Capture the cell that displays the provided text and extract its (X, Y) central coordinate. 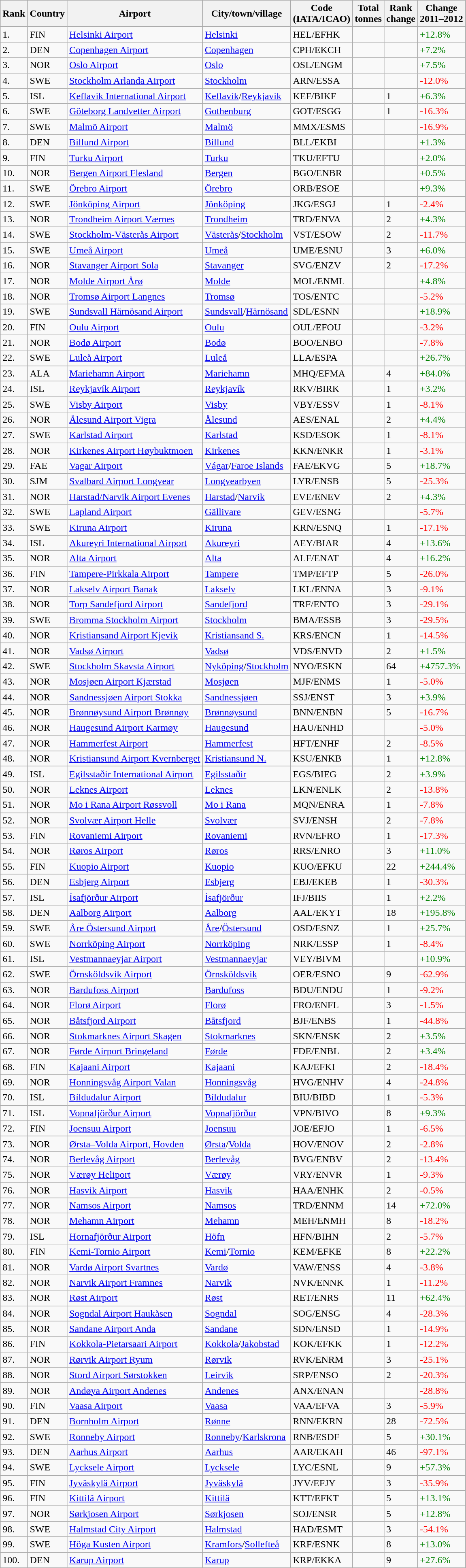
-6.5% (442, 1128)
Change2011–2012 (442, 14)
Andøya Airport Andenes (135, 1390)
Jyväskylä (247, 1483)
74. (14, 1159)
Kristiansund N. (247, 759)
88. (14, 1375)
-14.5% (442, 635)
Egilsstaðir International Airport (135, 774)
LKN/ENLK (321, 789)
Ørsta–Volda Airport, Hovden (135, 1144)
AES/ENAL (321, 419)
83. (14, 1298)
Kokkola-Pietarsaari Airport (135, 1344)
19. (14, 312)
Aalborg Airport (135, 913)
Vadsø (247, 651)
BVG/ENBV (321, 1159)
+7.2% (442, 50)
Visby Airport (135, 404)
GEV/ESNG (321, 512)
34. (14, 543)
Aarhus (247, 1452)
-1.5% (442, 1005)
VAA/EFVA (321, 1406)
AAL/EKYT (321, 913)
Karlstad Airport (135, 435)
Alta (247, 558)
22. (14, 358)
6. (14, 111)
Stockholm-Västerås Airport (135, 235)
VBY/ESSV (321, 404)
-3.8% (442, 1267)
Kajaani Airport (135, 1067)
KKN/ENKR (321, 451)
-29.5% (442, 620)
SJM (47, 481)
43. (14, 681)
77. (14, 1206)
MEH/ENMH (321, 1221)
Røros Airport (135, 851)
-30.3% (442, 882)
Bromma Stockholm Airport (135, 620)
Honningsvåg Airport Valan (135, 1082)
67. (14, 1051)
EVE/ENEV (321, 497)
56. (14, 882)
Vestmannaeyjar Airport (135, 959)
-0.5% (442, 1190)
Billund (247, 142)
JOE/EFJO (321, 1128)
Svolvær Airport Helle (135, 820)
Vaasa (247, 1406)
+25.7% (442, 928)
-35.9% (442, 1483)
Stavanger (247, 266)
Kemi/Tornio (247, 1252)
93. (14, 1452)
-17.2% (442, 266)
Esbjerg (247, 882)
Reykjavík Airport (135, 389)
Reykjavík (247, 389)
39. (14, 620)
Airport (135, 14)
Bodø (247, 343)
EBJ/EKEB (321, 882)
-17.1% (442, 528)
Lakselv Airport Banak (135, 589)
BDU/ENDU (321, 990)
Hammerfest Airport (135, 743)
Ronneby/Karlskrona (247, 1437)
-9.3% (442, 1174)
Vopnafjörður Airport (135, 1113)
Narvik (247, 1283)
RKV/BIRK (321, 389)
IFJ/BIIS (321, 897)
SDL/ESNN (321, 312)
VDS/ENVD (321, 651)
Rovaniemi (247, 836)
Tromsø Airport Langnes (135, 296)
KSU/ENKB (321, 759)
Örnsköldsvik Airport (135, 974)
Bíldudalur Airport (135, 1098)
-16.3% (442, 111)
68. (14, 1067)
CPH/EKCH (321, 50)
Førde Airport Bringeland (135, 1051)
-16.7% (442, 713)
+26.7% (442, 358)
36. (14, 574)
Kajaani (247, 1067)
Turku Airport (135, 157)
51. (14, 805)
Ålesund Airport Vigra (135, 419)
-25.1% (442, 1360)
+4.8% (442, 281)
Bodø Airport (135, 343)
14. (14, 235)
Sørkjosen (247, 1514)
44. (14, 697)
Mehamn (247, 1221)
HAA/ENHK (321, 1190)
BGO/ENBR (321, 173)
Rørvik Airport Ryum (135, 1360)
Mosjøen Airport Kjærstad (135, 681)
ALA (47, 373)
BOO/ENBO (321, 343)
7. (14, 127)
ANX/ENAN (321, 1390)
Honningsvåg (247, 1082)
Leknes Airport (135, 789)
Egilsstaðir (247, 774)
Helsinki Airport (135, 34)
-12.2% (442, 1344)
+1.3% (442, 142)
Kristiansund Airport Kvernberget (135, 759)
76. (14, 1190)
Torp Sandefjord Airport (135, 604)
-2.4% (442, 204)
Keflavík International Airport (135, 96)
Sandane Airport Anda (135, 1329)
LKL/ENNA (321, 589)
82. (14, 1283)
Tromsø (247, 296)
37. (14, 589)
Örebro Airport (135, 188)
Berlevåg Airport (135, 1159)
Akureyri (247, 543)
Copenhagen (247, 50)
HFN/BIHN (321, 1236)
100. (14, 1560)
84. (14, 1313)
Halmstad City Airport (135, 1529)
21. (14, 343)
Ålesund (247, 419)
+11.0% (442, 851)
-18.2% (442, 1221)
Kemi-Tornio Airport (135, 1252)
Rørvik (247, 1360)
+3.5% (442, 1036)
13. (14, 219)
GOT/ESGG (321, 111)
Joensuu (247, 1128)
Mariehamn Airport (135, 373)
VRY/ENVR (321, 1174)
SKN/ENSK (321, 1036)
Kittilä Airport (135, 1498)
+2.2% (442, 897)
66. (14, 1036)
FAE/EKVG (321, 466)
-24.8% (442, 1082)
LYC/ESNL (321, 1468)
Totaltonnes (368, 14)
Hornafjörður Airport (135, 1236)
Bardufoss (247, 990)
FAE (47, 466)
FDE/ENBL (321, 1051)
LYR/ENSB (321, 481)
Røst Airport (135, 1298)
+195.8% (442, 913)
Göteborg Landvetter Airport (135, 111)
29. (14, 466)
57. (14, 897)
TMP/EFTP (321, 574)
Sandnessjøen Airport Stokka (135, 697)
RNB/ESDF (321, 1437)
Aalborg (247, 913)
Ronneby Airport (135, 1437)
17. (14, 281)
Stockholm Skavsta Airport (135, 666)
VAW/ENSS (321, 1267)
60. (14, 944)
Lapland Airport (135, 512)
78. (14, 1221)
Sogndal (247, 1313)
70. (14, 1098)
KRS/ENCN (321, 635)
-20.3% (442, 1375)
SOG/ENSG (321, 1313)
RNN/EKRN (321, 1421)
TRD/ENNM (321, 1206)
HOV/ENOV (321, 1144)
Norrköping (247, 944)
ORB/ESOE (321, 188)
BJF/ENBS (321, 1021)
+6.0% (442, 250)
75. (14, 1174)
Brønnøysund (247, 713)
-25.3% (442, 481)
Florø (247, 1005)
RVK/ENRM (321, 1360)
Sandane (247, 1329)
Joensuu Airport (135, 1128)
-62.9% (442, 974)
KEM/EFKE (321, 1252)
Båtsfjord Airport (135, 1021)
90. (14, 1406)
40. (14, 635)
25. (14, 404)
Vardø (247, 1267)
UME/ESNU (321, 250)
Lycksele Airport (135, 1468)
99. (14, 1545)
80. (14, 1252)
Höfn (247, 1236)
KEF/BIKF (321, 96)
Vaasa Airport (135, 1406)
Sandnessjøen (247, 697)
15. (14, 250)
Ørsta/Volda (247, 1144)
Vopnafjörður (247, 1113)
MJF/ENMS (321, 681)
28 (401, 1421)
+4757.3% (442, 666)
69. (14, 1082)
KRN/ESNQ (321, 528)
+4.4% (442, 419)
-12.0% (442, 81)
+72.0% (442, 1206)
RVN/EFRO (321, 836)
Vestmannaeyjar (247, 959)
Kramfors/Sollefteå (247, 1545)
Kittilä (247, 1498)
95. (14, 1483)
-9.1% (442, 589)
+16.2% (442, 558)
HEL/EFHK (321, 34)
Longyearbyen (247, 481)
-13.8% (442, 789)
Akureyri International Airport (135, 543)
64 (401, 666)
Västerås/Stockholm (247, 235)
+13.0% (442, 1545)
Luleå (247, 358)
65. (14, 1021)
Helsinki (247, 34)
Höga Kusten Airport (135, 1545)
+13.1% (442, 1498)
Molde (247, 281)
Gothenburg (247, 111)
+2.0% (442, 157)
+22.2% (442, 1252)
HAD/ESMT (321, 1529)
-18.4% (442, 1067)
EGS/BIEG (321, 774)
KSD/ESOK (321, 435)
41. (14, 651)
Røros (247, 851)
+3.4% (442, 1051)
35. (14, 558)
Lakselv (247, 589)
-14.9% (442, 1329)
30. (14, 481)
KAJ/EFKI (321, 1067)
+57.3% (442, 1468)
Mo i Rana (247, 805)
Jönköping Airport (135, 204)
50. (14, 789)
14 (401, 1206)
Haugesund Airport Karmøy (135, 728)
+7.5% (442, 65)
NYO/ESKN (321, 666)
Sørkjosen Airport (135, 1514)
Luleå Airport (135, 358)
Bergen Airport Flesland (135, 173)
MQN/ENRA (321, 805)
Molde Airport Årø (135, 281)
73. (14, 1144)
Trondheim Airport Værnes (135, 219)
Kuopio (247, 866)
VST/ESOW (321, 235)
52. (14, 820)
+244.4% (442, 866)
Rank (14, 14)
16. (14, 266)
Bíldudalur (247, 1098)
Kiruna (247, 528)
48. (14, 759)
BLL/EKBI (321, 142)
87. (14, 1360)
TOS/ENTC (321, 296)
Åre/Östersund (247, 928)
62. (14, 974)
Ísafjörður (247, 897)
-17.3% (442, 836)
23. (14, 373)
Mariehamn (247, 373)
-9.2% (442, 990)
4. (14, 81)
TRD/ENVA (321, 219)
18 (401, 913)
JYV/EFJY (321, 1483)
Narvik Airport Framnes (135, 1283)
HVG/ENHV (321, 1082)
Keflavík/Reykjavík (247, 96)
Karup Airport (135, 1560)
-8.4% (442, 944)
-26.0% (442, 574)
79. (14, 1236)
Stockholm Arlanda Airport (135, 81)
Malmö (247, 127)
Namsos Airport (135, 1206)
Kiruna Airport (135, 528)
FRO/ENFL (321, 1005)
Røst (247, 1298)
Tampere (247, 574)
Svolvær (247, 820)
OER/ESNO (321, 974)
-28.8% (442, 1390)
Oslo Airport (135, 65)
Kristiansand S. (247, 635)
RET/ENRS (321, 1298)
Andenes (247, 1390)
KOK/EFKK (321, 1344)
Aarhus Airport (135, 1452)
HFT/ENHF (321, 743)
9. (14, 157)
ARN/ESSA (321, 81)
27. (14, 435)
Kokkola/Jakobstad (247, 1344)
BNN/ENBN (321, 713)
55. (14, 866)
Copenhagen Airport (135, 50)
2. (14, 50)
Sundsvall/Härnösand (247, 312)
98. (14, 1529)
SDN/ENSD (321, 1329)
24. (14, 389)
91. (14, 1421)
HAU/ENHD (321, 728)
5. (14, 96)
53. (14, 836)
Hammerfest (247, 743)
-5.2% (442, 296)
Haugesund (247, 728)
Lycksele (247, 1468)
8. (14, 142)
City/town/village (247, 14)
+10.9% (442, 959)
Visby (247, 404)
94. (14, 1468)
Kirkenes Airport Høybuktmoen (135, 451)
Oulu (247, 327)
SOJ/ENSR (321, 1514)
Kirkenes (247, 451)
59. (14, 928)
Værøy (247, 1174)
-8.5% (442, 743)
96. (14, 1498)
Namsos (247, 1206)
47. (14, 743)
Oulu Airport (135, 327)
Billund Airport (135, 142)
MHQ/EFMA (321, 373)
Rønne (247, 1421)
SSJ/ENST (321, 697)
46 (401, 1452)
22 (401, 866)
Hasvik Airport (135, 1190)
Vardø Airport Svartnes (135, 1267)
TRF/ENTO (321, 604)
+30.1% (442, 1437)
Örnsköldsvik (247, 974)
Tampere-Pirkkala Airport (135, 574)
RRS/ENRO (321, 851)
Örebro (247, 188)
KTT/EFKT (321, 1498)
+27.6% (442, 1560)
Karlstad (247, 435)
Kuopio Airport (135, 866)
32. (14, 512)
SVJ/ENSH (321, 820)
+0.5% (442, 173)
Sandefjord (247, 604)
58. (14, 913)
33. (14, 528)
42. (14, 666)
Bornholm Airport (135, 1421)
28. (14, 451)
Hasvik (247, 1190)
Trondheim (247, 219)
BMA/ESSB (321, 620)
+18.7% (442, 466)
NRK/ESSP (321, 944)
-29.1% (442, 604)
31. (14, 497)
46. (14, 728)
Bardufoss Airport (135, 990)
-54.1% (442, 1529)
Esbjerg Airport (135, 882)
Stokmarknes Airport Skagen (135, 1036)
+18.9% (442, 312)
-44.8% (442, 1021)
64. (14, 1005)
86. (14, 1344)
Mehamn Airport (135, 1221)
KUO/EFKU (321, 866)
-2.8% (442, 1144)
-3.1% (442, 451)
54. (14, 851)
Værøy Heliport (135, 1174)
Rovaniemi Airport (135, 836)
Norrköping Airport (135, 944)
Vadsø Airport (135, 651)
Karup (247, 1560)
KRP/EKKA (321, 1560)
+62.4% (442, 1298)
KRF/ESNK (321, 1545)
Svalbard Airport Longyear (135, 481)
Førde (247, 1051)
Åre Östersund Airport (135, 928)
10. (14, 173)
Gällivare (247, 512)
-13.4% (442, 1159)
92. (14, 1437)
38. (14, 604)
SVG/ENZV (321, 266)
Ísafjörður Airport (135, 897)
1. (14, 34)
-11.7% (442, 235)
63. (14, 990)
+13.6% (442, 543)
Country (47, 14)
Alta Airport (135, 558)
20. (14, 327)
Rankchange (401, 14)
+6.3% (442, 96)
OSL/ENGM (321, 65)
VEY/BIVM (321, 959)
Nyköping/Stockholm (247, 666)
Bergen (247, 173)
Oslo (247, 65)
11 (401, 1298)
18. (14, 296)
Malmö Airport (135, 127)
Båtsfjord (247, 1021)
Sundsvall Härnösand Airport (135, 312)
11. (14, 188)
Vágar/Faroe Islands (247, 466)
VPN/BIVO (321, 1113)
+1.5% (442, 651)
Umeå Airport (135, 250)
71. (14, 1113)
Harstad/Narvik (247, 497)
81. (14, 1267)
Umeå (247, 250)
Sogndal Airport Haukåsen (135, 1313)
-16.9% (442, 127)
JKG/ESGJ (321, 204)
Stavanger Airport Sola (135, 266)
Florø Airport (135, 1005)
61. (14, 959)
MOL/ENML (321, 281)
-11.2% (442, 1283)
Code(IATA/ICAO) (321, 14)
AAR/EKAH (321, 1452)
Mo i Rana Airport Røssvoll (135, 805)
12. (14, 204)
89. (14, 1390)
72. (14, 1128)
-28.3% (442, 1313)
+3.2% (442, 389)
85. (14, 1329)
MMX/ESMS (321, 127)
97. (14, 1514)
Halmstad (247, 1529)
Leknes (247, 789)
-5.3% (442, 1098)
BIU/BIBD (321, 1098)
Turku (247, 157)
Mosjøen (247, 681)
Vagar Airport (135, 466)
-97.1% (442, 1452)
Berlevåg (247, 1159)
NVK/ENNK (321, 1283)
LLA/ESPA (321, 358)
26. (14, 419)
Stokmarknes (247, 1036)
49. (14, 774)
TKU/EFTU (321, 157)
Jyväskylä Airport (135, 1483)
SRP/ENSO (321, 1375)
Kristiansand Airport Kjevik (135, 635)
OSD/ESNZ (321, 928)
AEY/BIAR (321, 543)
Harstad/Narvik Airport Evenes (135, 497)
ALF/ENAT (321, 558)
Jönköping (247, 204)
-5.9% (442, 1406)
+84.0% (442, 373)
-72.5% (442, 1421)
3. (14, 65)
-3.2% (442, 327)
OUL/EFOU (321, 327)
45. (14, 713)
Leirvik (247, 1375)
Brønnøysund Airport Brønnøy (135, 713)
Stord Airport Sørstokken (135, 1375)
